Return the [x, y] coordinate for the center point of the cell that contains the specified text.  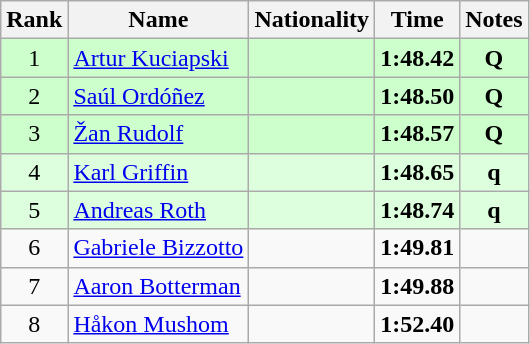
1:49.81 [418, 248]
3 [34, 134]
1 [34, 58]
Rank [34, 20]
Aaron Botterman [158, 286]
1:48.42 [418, 58]
8 [34, 324]
7 [34, 286]
6 [34, 248]
Name [158, 20]
1:48.65 [418, 172]
1:52.40 [418, 324]
5 [34, 210]
Saúl Ordóñez [158, 96]
1:48.50 [418, 96]
4 [34, 172]
1:48.57 [418, 134]
1:48.74 [418, 210]
Håkon Mushom [158, 324]
Notes [494, 20]
2 [34, 96]
Artur Kuciapski [158, 58]
Karl Griffin [158, 172]
Gabriele Bizzotto [158, 248]
1:49.88 [418, 286]
Nationality [312, 20]
Andreas Roth [158, 210]
Time [418, 20]
Žan Rudolf [158, 134]
